Detect which cell encompasses the target text, then output its [X, Y] center coordinate. 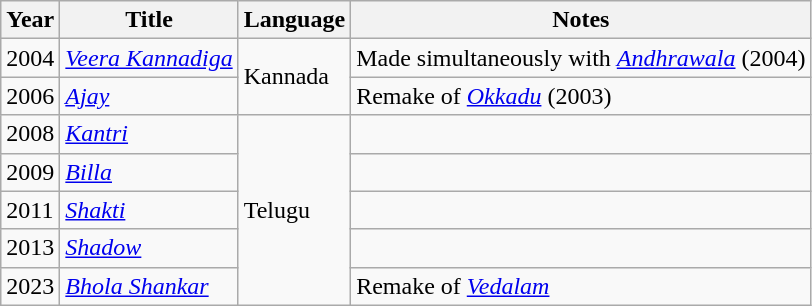
Kannada [294, 77]
2008 [30, 134]
Ajay [149, 96]
Notes [581, 20]
Shakti [149, 210]
2013 [30, 248]
Shadow [149, 248]
Kantri [149, 134]
Title [149, 20]
Remake of Okkadu (2003) [581, 96]
2011 [30, 210]
Remake of Vedalam [581, 286]
Bhola Shankar [149, 286]
2023 [30, 286]
2004 [30, 58]
2006 [30, 96]
Telugu [294, 210]
Billa [149, 172]
Made simultaneously with Andhrawala (2004) [581, 58]
2009 [30, 172]
Veera Kannadiga [149, 58]
Language [294, 20]
Year [30, 20]
